Scan for the cell matching the given text and deliver its [X, Y] coordinate at center. 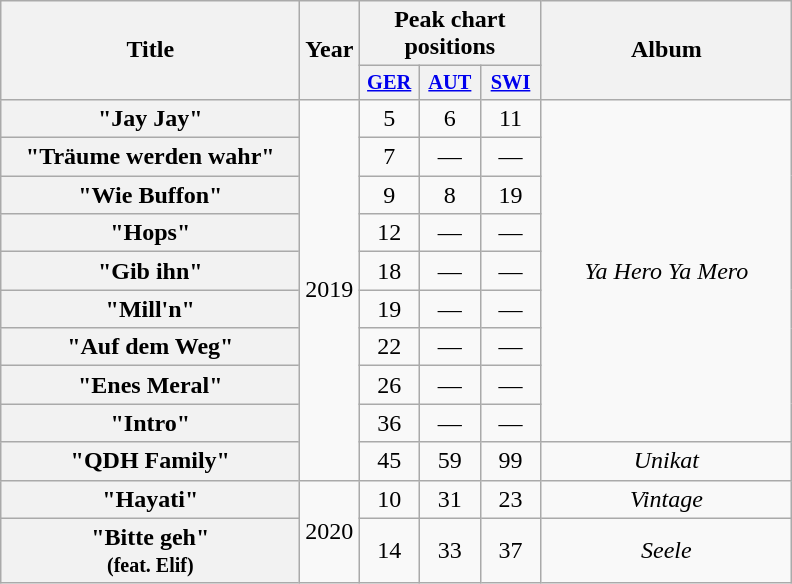
Unikat [666, 461]
22 [390, 347]
AUT [450, 83]
"Auf dem Weg" [150, 347]
6 [450, 118]
8 [450, 195]
"Intro" [150, 423]
"Wie Buffon" [150, 195]
14 [390, 550]
SWI [510, 83]
Seele [666, 550]
Year [330, 50]
Peak chart positions [450, 34]
"Jay Jay" [150, 118]
9 [390, 195]
"Hops" [150, 233]
2019 [330, 290]
36 [390, 423]
"Mill'n" [150, 309]
11 [510, 118]
23 [510, 499]
18 [390, 271]
Title [150, 50]
99 [510, 461]
2020 [330, 532]
"Enes Meral" [150, 385]
"QDH Family" [150, 461]
10 [390, 499]
45 [390, 461]
Ya Hero Ya Mero [666, 270]
7 [390, 157]
26 [390, 385]
"Gib ihn" [150, 271]
"Bitte geh"(feat. Elif) [150, 550]
37 [510, 550]
5 [390, 118]
12 [390, 233]
Vintage [666, 499]
GER [390, 83]
"Hayati" [150, 499]
"Träume werden wahr" [150, 157]
33 [450, 550]
31 [450, 499]
59 [450, 461]
Album [666, 50]
